For the text-containing cell, return its midpoint in (x, y) coordinate format. 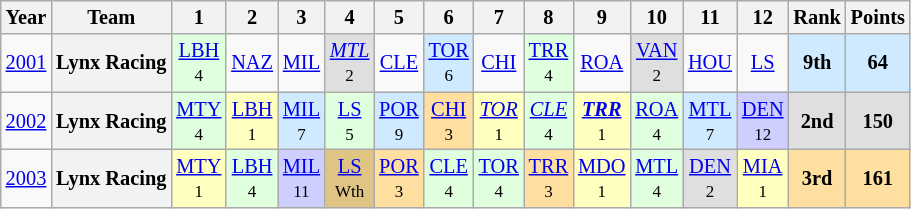
Team (111, 17)
LSWth (350, 178)
2 (252, 17)
9 (602, 17)
MIL11 (302, 178)
DEN2 (710, 178)
VAN2 (656, 63)
ROA4 (656, 121)
64 (878, 63)
5 (398, 17)
2001 (26, 63)
LS (763, 63)
11 (710, 17)
TRR1 (602, 121)
150 (878, 121)
9th (816, 63)
6 (449, 17)
MTL7 (710, 121)
MIA1 (763, 178)
CHI (499, 63)
MDO1 (602, 178)
3rd (816, 178)
TRR4 (548, 63)
TOR4 (499, 178)
ROA (602, 63)
POR9 (398, 121)
2nd (816, 121)
2003 (26, 178)
2002 (26, 121)
MTL4 (656, 178)
CHI3 (449, 121)
MTL2 (350, 63)
3 (302, 17)
7 (499, 17)
Rank (816, 17)
DEN12 (763, 121)
POR3 (398, 178)
MTY4 (198, 121)
NAZ (252, 63)
HOU (710, 63)
10 (656, 17)
161 (878, 178)
MIL7 (302, 121)
TOR6 (449, 63)
8 (548, 17)
TRR3 (548, 178)
12 (763, 17)
Points (878, 17)
CLE (398, 63)
TOR1 (499, 121)
Year (26, 17)
4 (350, 17)
MIL (302, 63)
LBH1 (252, 121)
1 (198, 17)
LS5 (350, 121)
MTY1 (198, 178)
